Return (x, y) of the center of cell containing provided text 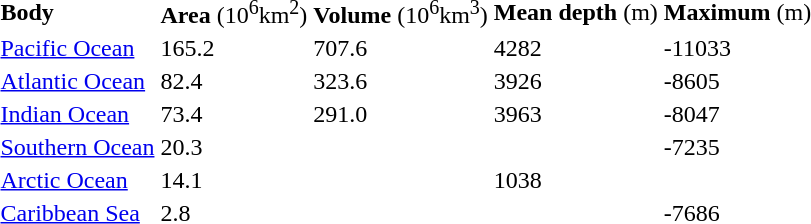
3963 (576, 114)
14.1 (234, 180)
1038 (576, 180)
323.6 (400, 81)
20.3 (234, 147)
3926 (576, 81)
4282 (576, 48)
73.4 (234, 114)
291.0 (400, 114)
82.4 (234, 81)
707.6 (400, 48)
165.2 (234, 48)
